Return (x, y) of the center of cell containing provided text 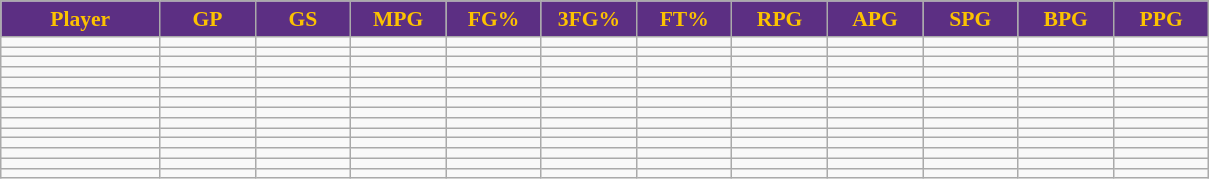
Player (80, 19)
GS (302, 19)
MPG (398, 19)
GP (208, 19)
PPG (1161, 19)
BPG (1066, 19)
FG% (494, 19)
SPG (970, 19)
3FG% (588, 19)
RPG (780, 19)
FT% (684, 19)
APG (874, 19)
